Provide the [X, Y] coordinate of the cell's center where the given text is located.  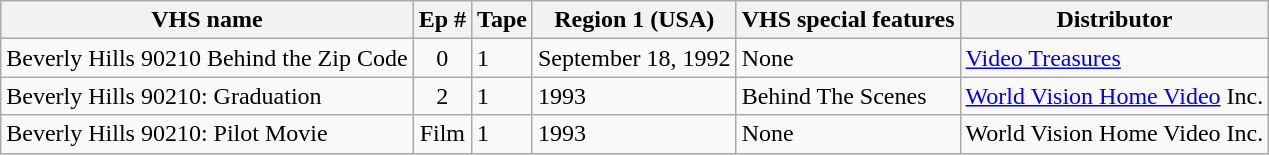
Behind The Scenes [848, 96]
Beverly Hills 90210 Behind the Zip Code [207, 58]
2 [442, 96]
VHS special features [848, 20]
Video Treasures [1114, 58]
Distributor [1114, 20]
VHS name [207, 20]
Ep # [442, 20]
September 18, 1992 [634, 58]
Region 1 (USA) [634, 20]
0 [442, 58]
Beverly Hills 90210: Pilot Movie [207, 134]
Film [442, 134]
Beverly Hills 90210: Graduation [207, 96]
Tape [502, 20]
